Return the (x, y) coordinate for the center point of the cell that contains the specified text.  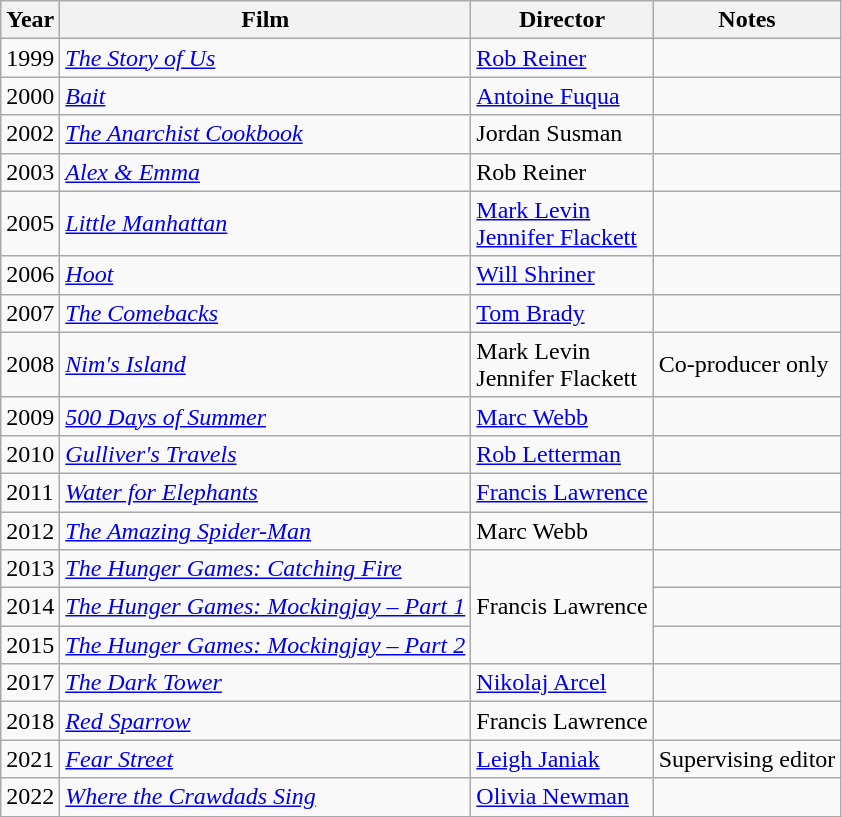
Will Shriner (562, 275)
2011 (30, 492)
The Story of Us (266, 58)
2009 (30, 416)
2010 (30, 454)
Tom Brady (562, 313)
Leigh Janiak (562, 759)
Gulliver's Travels (266, 454)
Little Manhattan (266, 224)
Supervising editor (747, 759)
500 Days of Summer (266, 416)
1999 (30, 58)
Film (266, 20)
Hoot (266, 275)
2008 (30, 364)
2007 (30, 313)
The Comebacks (266, 313)
Year (30, 20)
Director (562, 20)
The Hunger Games: Mockingjay – Part 1 (266, 607)
2003 (30, 172)
2015 (30, 645)
Fear Street (266, 759)
2002 (30, 134)
2006 (30, 275)
2000 (30, 96)
2012 (30, 531)
Nim's Island (266, 364)
The Dark Tower (266, 683)
Antoine Fuqua (562, 96)
The Hunger Games: Mockingjay – Part 2 (266, 645)
2021 (30, 759)
2022 (30, 797)
2018 (30, 721)
Rob Letterman (562, 454)
2017 (30, 683)
Notes (747, 20)
Alex & Emma (266, 172)
2005 (30, 224)
The Amazing Spider-Man (266, 531)
Where the Crawdads Sing (266, 797)
Red Sparrow (266, 721)
Olivia Newman (562, 797)
2013 (30, 569)
The Anarchist Cookbook (266, 134)
Water for Elephants (266, 492)
2014 (30, 607)
Nikolaj Arcel (562, 683)
The Hunger Games: Catching Fire (266, 569)
Bait (266, 96)
Co-producer only (747, 364)
Jordan Susman (562, 134)
